Return the (x, y) coordinate for the center point of the cell that contains the specified text.  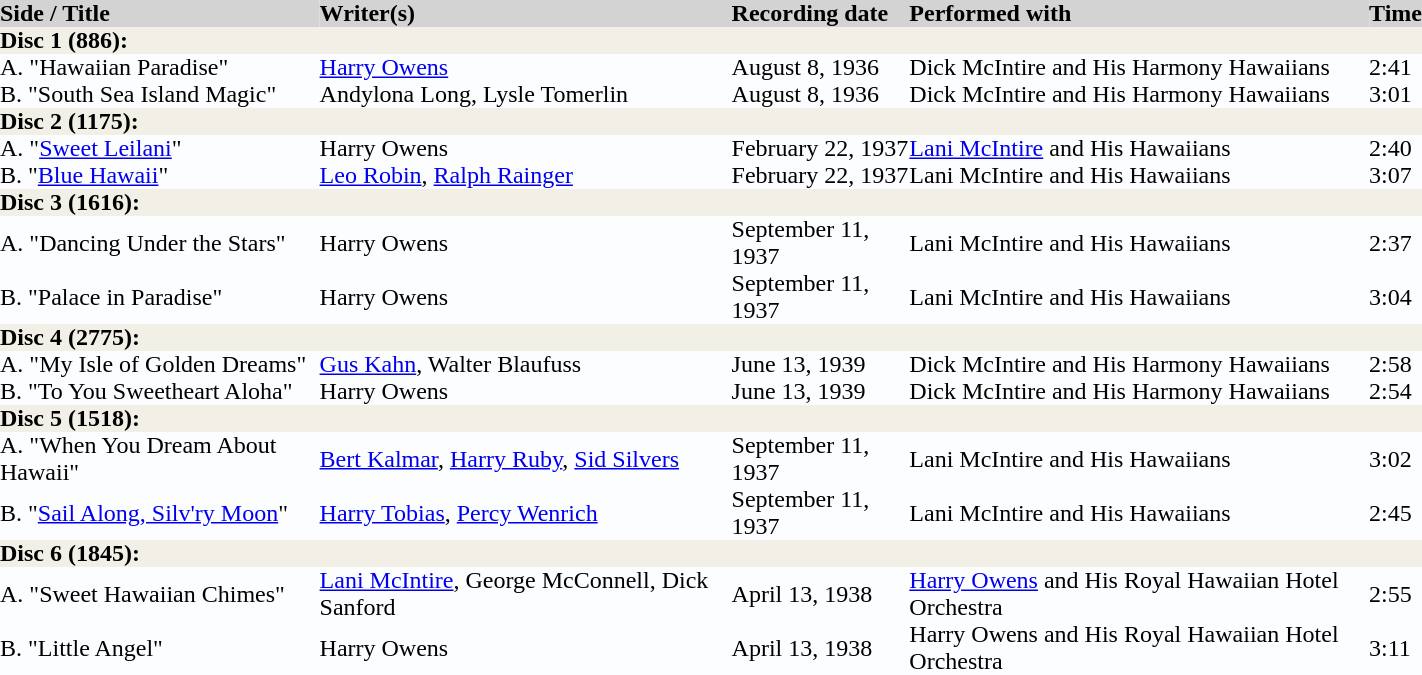
Side / Title (160, 14)
2:55 (1396, 594)
Disc 2 (1175): (711, 122)
Performed with (1139, 14)
Leo Robin, Ralph Rainger (526, 176)
Writer(s) (526, 14)
B. "South Sea Island Magic" (160, 94)
2:41 (1396, 68)
2:37 (1396, 243)
2:54 (1396, 392)
2:45 (1396, 513)
2:40 (1396, 148)
Disc 1 (886): (711, 40)
3:01 (1396, 94)
A. "Sweet Leilani" (160, 148)
B. "Little Angel" (160, 648)
A. "Hawaiian Paradise" (160, 68)
Bert Kalmar, Harry Ruby, Sid Silvers (526, 459)
Lani McIntire, George McConnell, Dick Sanford (526, 594)
A. "Sweet Hawaiian Chimes" (160, 594)
B. "Blue Hawaii" (160, 176)
Gus Kahn, Walter Blaufuss (526, 364)
3:02 (1396, 459)
3:11 (1396, 648)
3:07 (1396, 176)
B. "Sail Along, Silv'ry Moon" (160, 513)
Harry Tobias, Percy Wenrich (526, 513)
Disc 3 (1616): (711, 202)
Andylona Long, Lysle Tomerlin (526, 94)
Disc 5 (1518): (711, 418)
A. "My Isle of Golden Dreams" (160, 364)
Disc 6 (1845): (711, 554)
2:58 (1396, 364)
A. "Dancing Under the Stars" (160, 243)
Time (1396, 14)
B. "Palace in Paradise" (160, 297)
B. "To You Sweetheart Aloha" (160, 392)
3:04 (1396, 297)
A. "When You Dream About Hawaii" (160, 459)
Recording date (821, 14)
Disc 4 (2775): (711, 338)
